Output the (X, Y) coordinate of the center of the cell containing the given text.  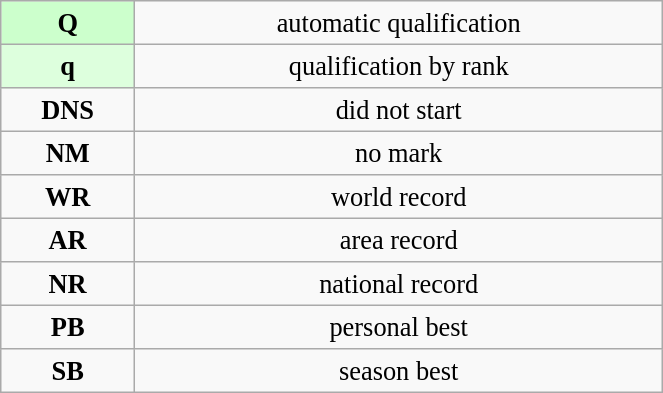
NR (68, 284)
Q (68, 22)
personal best (399, 327)
season best (399, 371)
NM (68, 153)
world record (399, 197)
WR (68, 197)
national record (399, 284)
AR (68, 240)
area record (399, 240)
DNS (68, 109)
automatic qualification (399, 22)
SB (68, 371)
qualification by rank (399, 66)
did not start (399, 109)
q (68, 66)
no mark (399, 153)
PB (68, 327)
